Scan for the cell matching the given text and deliver its [X, Y] coordinate at center. 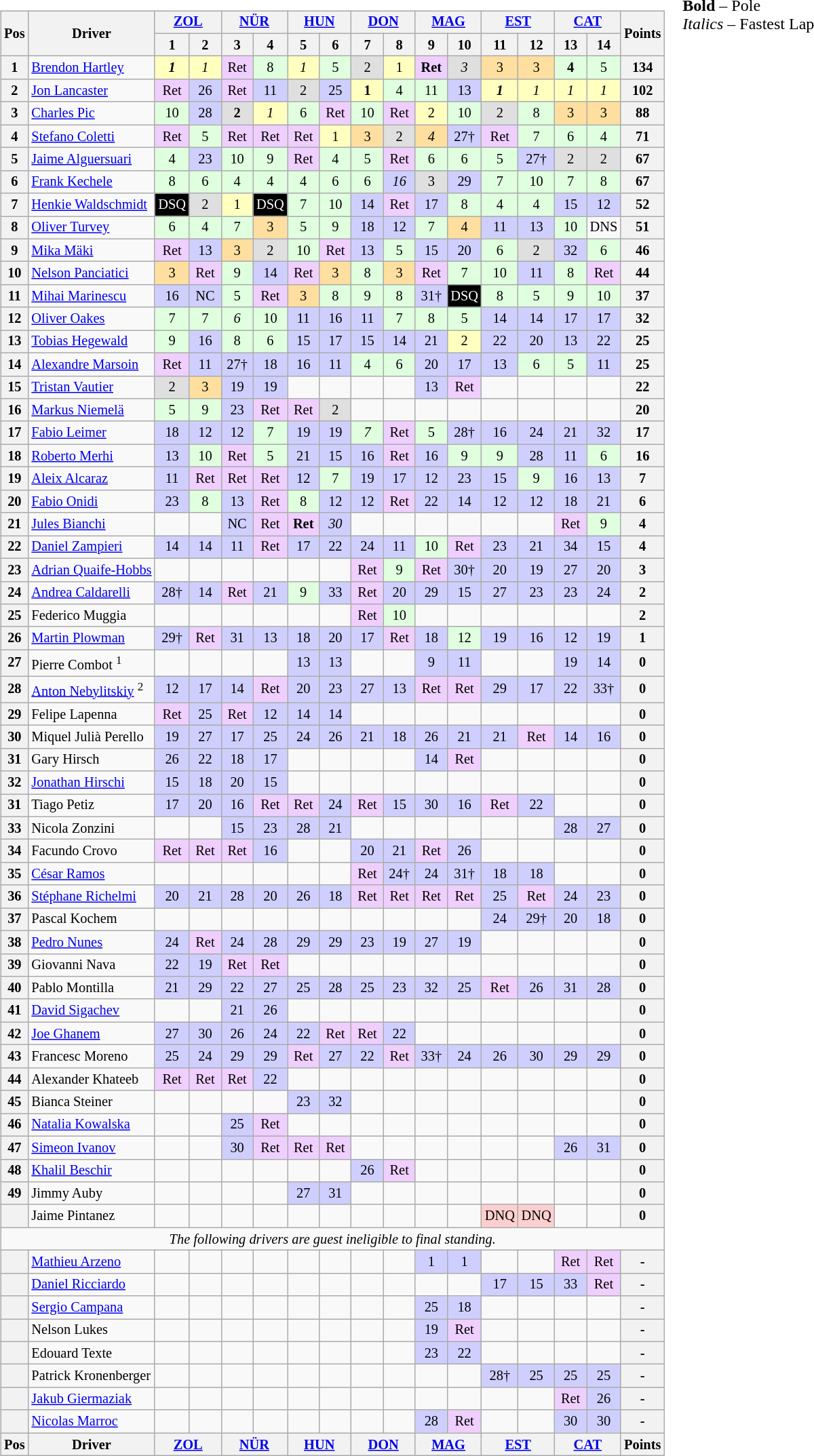
Martin Plowman [91, 638]
Edouard Texte [91, 1353]
Miquel Julià Perello [91, 737]
Natalia Kowalska [91, 1125]
Pierre Combot 1 [91, 663]
Roberto Merhi [91, 456]
35 [14, 874]
40 [14, 988]
Pascal Kochem [91, 920]
30† [464, 570]
Pedro Nunes [91, 942]
Francesc Moreno [91, 1057]
Adrian Quaife-Hobbs [91, 570]
Jaime Pintanez [91, 1216]
Sergio Campana [91, 1307]
Federico Muggia [91, 616]
Facundo Crovo [91, 851]
Alexander Khateeb [91, 1079]
41 [14, 1010]
38 [14, 942]
Nicola Zonzini [91, 828]
45 [14, 1102]
Stéphane Richelmi [91, 897]
Gary Hirsch [91, 760]
Fabio Leimer [91, 433]
Patrick Kronenberger [91, 1376]
Fabio Onidi [91, 501]
DNS [604, 228]
39 [14, 965]
Giovanni Nava [91, 965]
Nelson Panciatici [91, 273]
Joe Ghanem [91, 1034]
Nicolas Marroc [91, 1421]
Stefano Coletti [91, 136]
Anton Nebylitskiy 2 [91, 689]
César Ramos [91, 874]
The following drivers are guest ineligible to final standing. [332, 1239]
Alexandre Marsoin [91, 364]
Jimmy Auby [91, 1194]
36 [14, 897]
Mathieu Arzeno [91, 1262]
Tobias Hegewald [91, 342]
Jakub Giermaziak [91, 1399]
Jules Bianchi [91, 524]
Aleix Alcaraz [91, 479]
Frank Kechele [91, 182]
Charles Pic [91, 113]
Nelson Lukes [91, 1331]
134 [642, 68]
Felipe Lapenna [91, 714]
Simeon Ivanov [91, 1147]
Brendon Hartley [91, 68]
52 [642, 205]
Pablo Montilla [91, 988]
Daniel Zampieri [91, 547]
Mika Mäki [91, 250]
Oliver Oakes [91, 319]
47 [14, 1147]
24† [399, 874]
Andrea Caldarelli [91, 593]
Mihai Marinescu [91, 296]
42 [14, 1034]
48 [14, 1170]
43 [14, 1057]
88 [642, 113]
49 [14, 1194]
Khalil Beschir [91, 1170]
David Sigachev [91, 1010]
Bianca Steiner [91, 1102]
51 [642, 228]
102 [642, 91]
Daniel Ricciardo [91, 1284]
Oliver Turvey [91, 228]
Jonathan Hirschi [91, 783]
Markus Niemelä [91, 410]
71 [642, 136]
Tristan Vautier [91, 387]
Tiago Petiz [91, 806]
Jon Lancaster [91, 91]
Jaime Alguersuari [91, 159]
Henkie Waldschmidt [91, 205]
